Capture the cell that displays the provided text and extract its (X, Y) central coordinate. 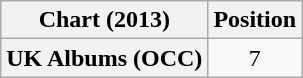
UK Albums (OCC) (104, 58)
7 (255, 58)
Position (255, 20)
Chart (2013) (104, 20)
